Extract the (X, Y) coordinate from the center of the cell holding the provided text.  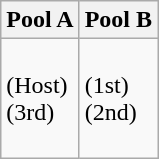
(1st) (2nd) (118, 98)
Pool A (40, 20)
Pool B (118, 20)
(Host) (3rd) (40, 98)
